Capture the cell that displays the provided text and extract its [x, y] central coordinate. 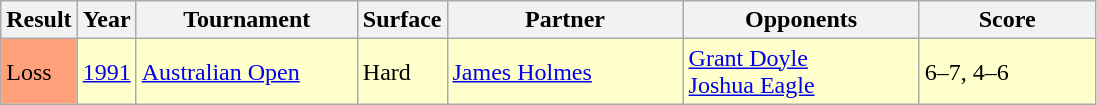
Australian Open [246, 72]
Opponents [801, 20]
Tournament [246, 20]
Grant Doyle Joshua Eagle [801, 72]
Year [106, 20]
Hard [402, 72]
Partner [565, 20]
Loss [39, 72]
1991 [106, 72]
Score [1007, 20]
Result [39, 20]
6–7, 4–6 [1007, 72]
Surface [402, 20]
James Holmes [565, 72]
